From the cell containing the given text, extract its center point as [X, Y] coordinate. 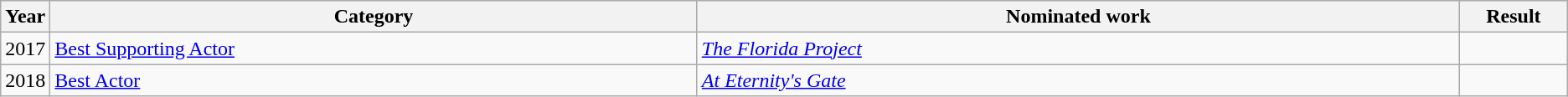
2017 [25, 48]
Result [1514, 17]
Best Actor [374, 80]
Best Supporting Actor [374, 48]
Year [25, 17]
Nominated work [1078, 17]
Category [374, 17]
The Florida Project [1078, 48]
2018 [25, 80]
At Eternity's Gate [1078, 80]
